For the text-containing cell, return its midpoint in [x, y] coordinate format. 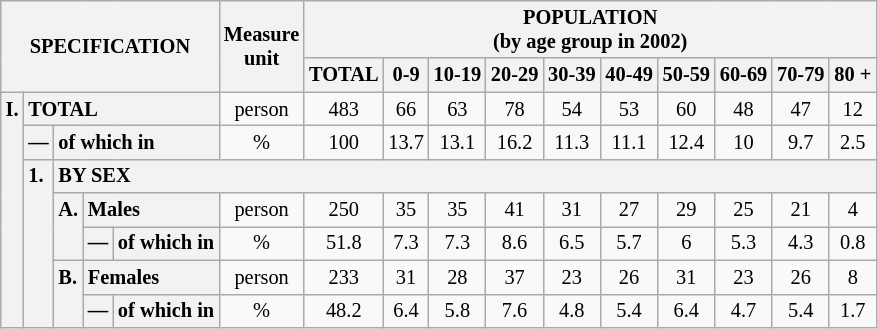
B. [68, 294]
4 [852, 210]
I. [12, 210]
27 [628, 210]
48.2 [344, 311]
13.7 [406, 142]
5.7 [628, 243]
11.3 [572, 142]
8.6 [514, 243]
SPECIFICATION [110, 46]
7.6 [514, 311]
100 [344, 142]
51.8 [344, 243]
233 [344, 277]
63 [458, 109]
6 [686, 243]
20-29 [514, 75]
Males [151, 210]
Measure unit [262, 46]
1. [38, 243]
66 [406, 109]
483 [344, 109]
37 [514, 277]
53 [628, 109]
60 [686, 109]
5.3 [744, 243]
5.8 [458, 311]
16.2 [514, 142]
0.8 [852, 243]
47 [800, 109]
6.5 [572, 243]
10 [744, 142]
12 [852, 109]
2.5 [852, 142]
11.1 [628, 142]
1.7 [852, 311]
4.7 [744, 311]
41 [514, 210]
13.1 [458, 142]
30-39 [572, 75]
78 [514, 109]
4.8 [572, 311]
50-59 [686, 75]
12.4 [686, 142]
70-79 [800, 75]
60-69 [744, 75]
21 [800, 210]
29 [686, 210]
BY SEX [466, 176]
25 [744, 210]
4.3 [800, 243]
Females [151, 277]
48 [744, 109]
0-9 [406, 75]
40-49 [628, 75]
10-19 [458, 75]
250 [344, 210]
POPULATION (by age group in 2002) [590, 29]
8 [852, 277]
54 [572, 109]
A. [68, 226]
9.7 [800, 142]
28 [458, 277]
80 + [852, 75]
